Extract the (x, y) coordinate from the center of the cell holding the provided text.  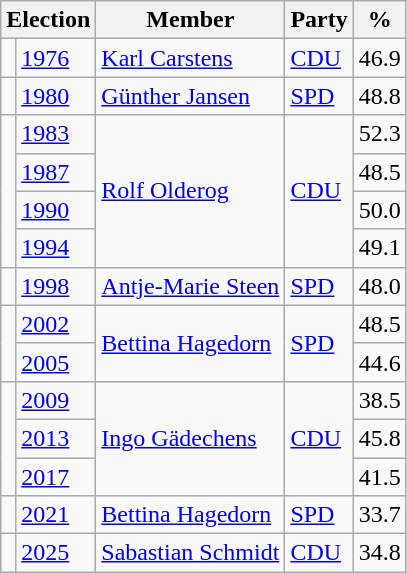
Günther Jansen (190, 96)
Karl Carstens (190, 58)
1980 (56, 96)
48.0 (380, 286)
2005 (56, 362)
33.7 (380, 515)
Sabastian Schmidt (190, 553)
Ingo Gädechens (190, 438)
1998 (56, 286)
1990 (56, 210)
1994 (56, 248)
Member (190, 20)
46.9 (380, 58)
1987 (56, 172)
2002 (56, 324)
41.5 (380, 477)
52.3 (380, 134)
44.6 (380, 362)
50.0 (380, 210)
38.5 (380, 400)
45.8 (380, 438)
34.8 (380, 553)
Rolf Olderog (190, 191)
2025 (56, 553)
2013 (56, 438)
2021 (56, 515)
49.1 (380, 248)
2009 (56, 400)
48.8 (380, 96)
Party (319, 20)
% (380, 20)
1976 (56, 58)
Election (48, 20)
2017 (56, 477)
Antje-Marie Steen (190, 286)
1983 (56, 134)
